Detect which cell encompasses the target text, then output its [x, y] center coordinate. 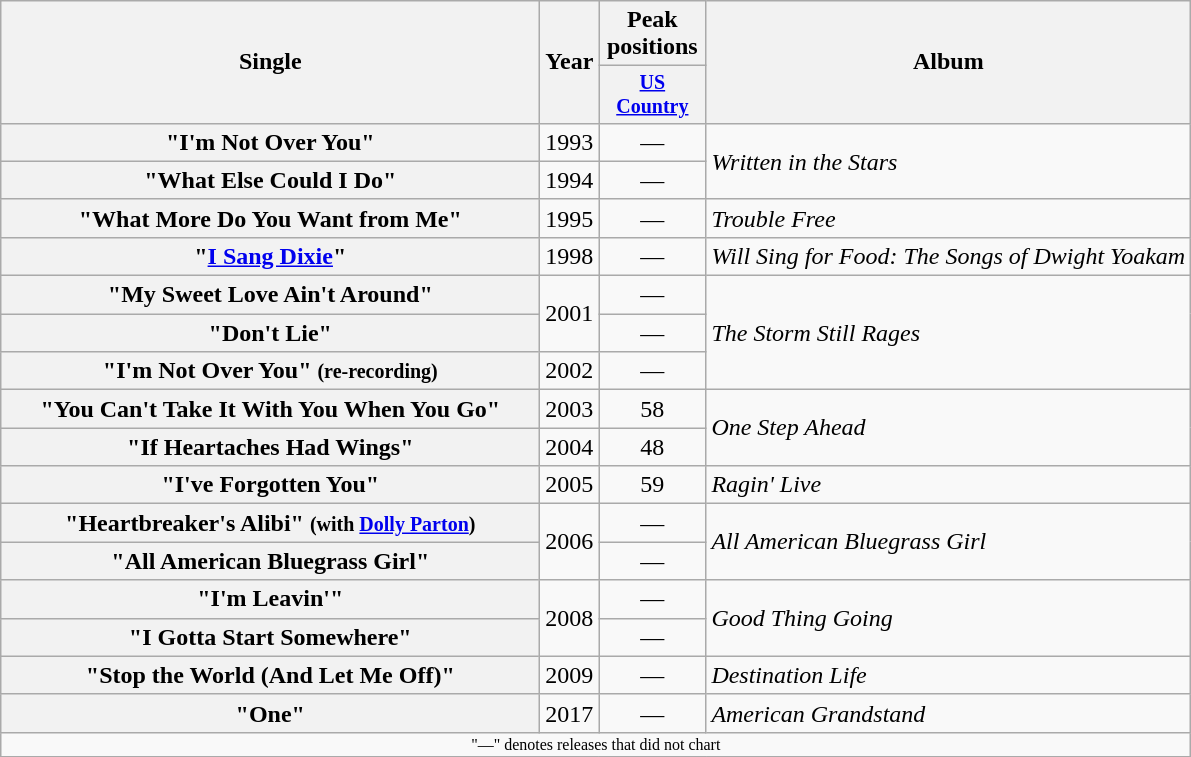
"I'm Not Over You" [270, 142]
Trouble Free [948, 218]
"Stop the World (And Let Me Off)" [270, 675]
1995 [570, 218]
The Storm Still Rages [948, 333]
1993 [570, 142]
Album [948, 62]
58 [652, 409]
59 [652, 485]
2004 [570, 447]
2003 [570, 409]
2009 [570, 675]
"I Gotta Start Somewhere" [270, 637]
2002 [570, 371]
"I Sang Dixie" [270, 256]
2008 [570, 618]
2001 [570, 314]
Single [270, 62]
"All American Bluegrass Girl" [270, 561]
"I've Forgotten You" [270, 485]
US Country [652, 94]
Ragin' Live [948, 485]
"One" [270, 713]
"You Can't Take It With You When You Go" [270, 409]
48 [652, 447]
Peak positions [652, 34]
"Don't Lie" [270, 333]
2005 [570, 485]
Good Thing Going [948, 618]
2006 [570, 542]
1998 [570, 256]
"What More Do You Want from Me" [270, 218]
Destination Life [948, 675]
"My Sweet Love Ain't Around" [270, 295]
Written in the Stars [948, 161]
"I'm Not Over You" (re-recording) [270, 371]
American Grandstand [948, 713]
Year [570, 62]
"If Heartaches Had Wings" [270, 447]
2017 [570, 713]
All American Bluegrass Girl [948, 542]
"Heartbreaker's Alibi" (with Dolly Parton) [270, 523]
One Step Ahead [948, 428]
"What Else Could I Do" [270, 180]
Will Sing for Food: The Songs of Dwight Yoakam [948, 256]
"I'm Leavin'" [270, 599]
"—" denotes releases that did not chart [596, 744]
1994 [570, 180]
